Provide the [x, y] coordinate of the cell's center where the given text is located.  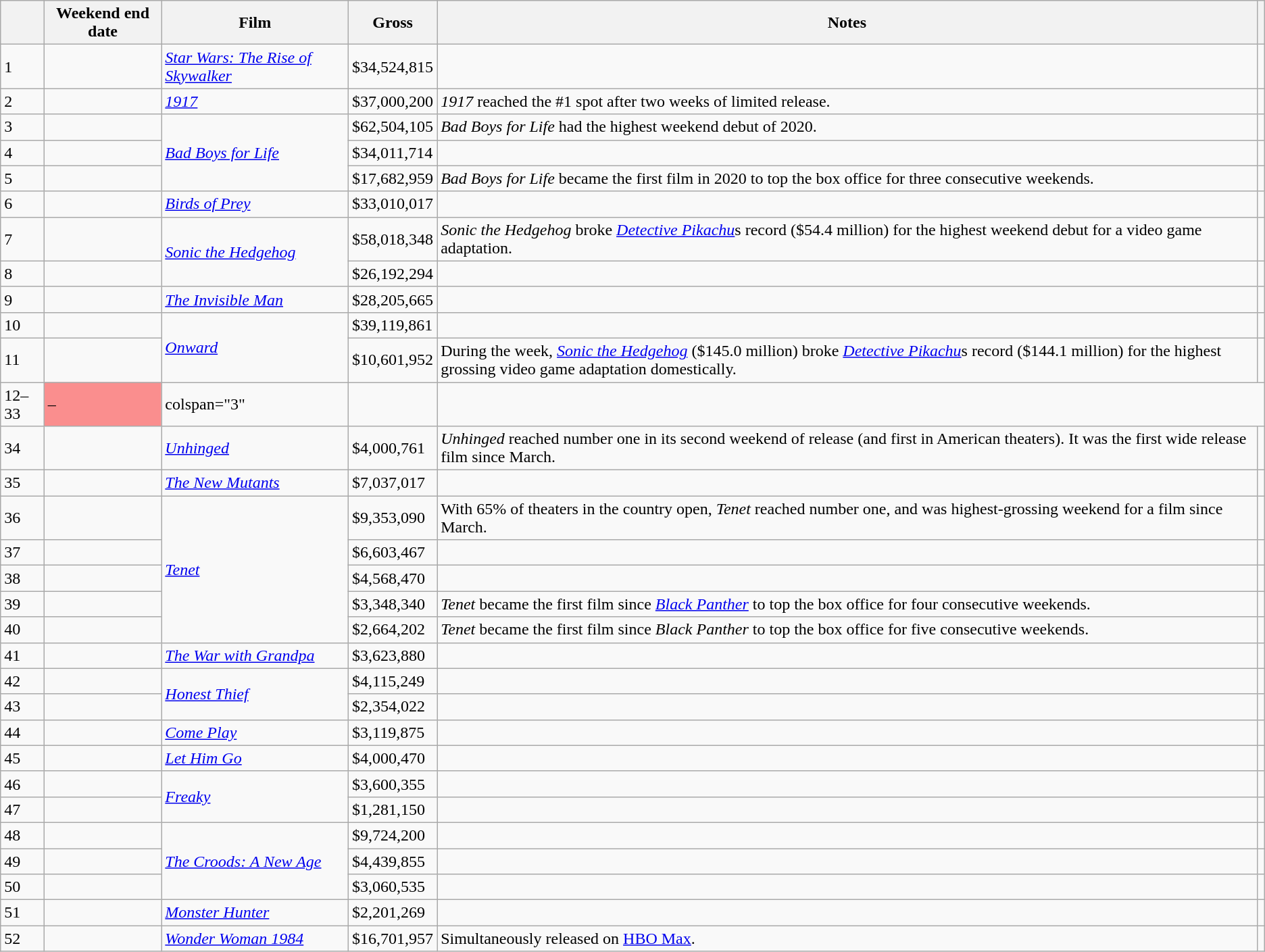
$10,601,952 [393, 359]
Unhinged [255, 449]
Honest Thief [255, 694]
34 [22, 449]
$37,000,200 [393, 101]
10 [22, 325]
43 [22, 707]
$6,603,467 [393, 553]
4 [22, 153]
– [103, 404]
Sonic the Hedgehog [255, 251]
Unhinged reached number one in its second weekend of release (and first in American theaters). It was the first wide release film since March. [847, 449]
$3,623,880 [393, 655]
colspan="3" [255, 404]
The War with Grandpa [255, 655]
$3,348,340 [393, 604]
Tenet became the first film since Black Panther to top the box office for four consecutive weekends. [847, 604]
Let Him Go [255, 758]
5 [22, 178]
$33,010,017 [393, 204]
44 [22, 732]
Bad Boys for Life [255, 153]
12–33 [22, 404]
$34,524,815 [393, 66]
The Invisible Man [255, 299]
$26,192,294 [393, 274]
46 [22, 784]
Bad Boys for Life had the highest weekend debut of 2020. [847, 127]
51 [22, 913]
Bad Boys for Life became the first film in 2020 to top the box office for three consecutive weekends. [847, 178]
1917 [255, 101]
$39,119,861 [393, 325]
38 [22, 578]
Weekend end date [103, 23]
Gross [393, 23]
$17,682,959 [393, 178]
Come Play [255, 732]
$1,281,150 [393, 809]
Tenet [255, 569]
35 [22, 483]
$4,115,249 [393, 681]
$16,701,957 [393, 938]
Birds of Prey [255, 204]
50 [22, 887]
Sonic the Hedgehog broke Detective Pikachus record ($54.4 million) for the highest weekend debut for a video game adaptation. [847, 239]
42 [22, 681]
$4,568,470 [393, 578]
49 [22, 861]
1 [22, 66]
$2,201,269 [393, 913]
The New Mutants [255, 483]
$9,724,200 [393, 835]
8 [22, 274]
$7,037,017 [393, 483]
1917 reached the #1 spot after two weeks of limited release. [847, 101]
$58,018,348 [393, 239]
6 [22, 204]
$9,353,090 [393, 518]
$4,439,855 [393, 861]
$3,600,355 [393, 784]
2 [22, 101]
Monster Hunter [255, 913]
47 [22, 809]
41 [22, 655]
$28,205,665 [393, 299]
With 65% of theaters in the country open, Tenet reached number one, and was highest-grossing weekend for a film since March. [847, 518]
$4,000,470 [393, 758]
3 [22, 127]
11 [22, 359]
Notes [847, 23]
Film [255, 23]
The Croods: A New Age [255, 861]
45 [22, 758]
$34,011,714 [393, 153]
$4,000,761 [393, 449]
36 [22, 518]
Tenet became the first film since Black Panther to top the box office for five consecutive weekends. [847, 630]
40 [22, 630]
52 [22, 938]
$3,119,875 [393, 732]
$3,060,535 [393, 887]
$2,664,202 [393, 630]
Freaky [255, 797]
Star Wars: The Rise of Skywalker [255, 66]
$62,504,105 [393, 127]
37 [22, 553]
9 [22, 299]
$2,354,022 [393, 707]
Onward [255, 347]
48 [22, 835]
39 [22, 604]
Simultaneously released on HBO Max. [847, 938]
7 [22, 239]
Wonder Woman 1984 [255, 938]
